Scan for the cell matching the given text and deliver its [X, Y] coordinate at center. 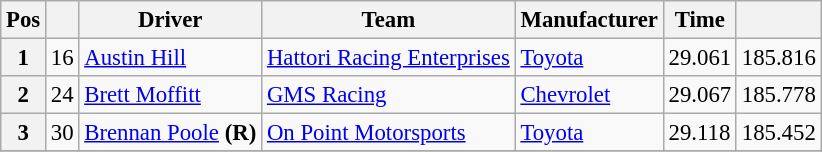
29.067 [700, 95]
29.061 [700, 58]
Austin Hill [170, 58]
Hattori Racing Enterprises [389, 58]
Manufacturer [589, 20]
Brennan Poole (R) [170, 133]
185.778 [778, 95]
Time [700, 20]
16 [62, 58]
Pos [24, 20]
On Point Motorsports [389, 133]
Team [389, 20]
1 [24, 58]
3 [24, 133]
Brett Moffitt [170, 95]
24 [62, 95]
GMS Racing [389, 95]
2 [24, 95]
185.452 [778, 133]
30 [62, 133]
29.118 [700, 133]
Driver [170, 20]
185.816 [778, 58]
Chevrolet [589, 95]
